Detect which cell encompasses the target text, then output its (x, y) center coordinate. 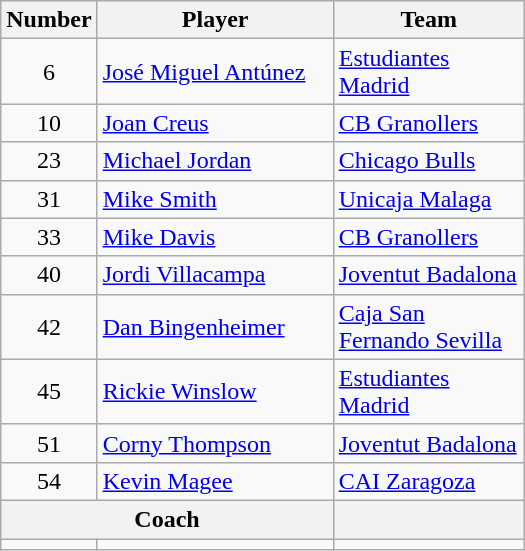
Rickie Winslow (215, 392)
51 (49, 443)
Team (428, 20)
Caja San Fernando Sevilla (428, 326)
Mike Davis (215, 237)
Number (49, 20)
Unicaja Malaga (428, 199)
23 (49, 161)
31 (49, 199)
54 (49, 481)
Jordi Villacampa (215, 275)
Kevin Magee (215, 481)
Michael Jordan (215, 161)
42 (49, 326)
Joan Creus (215, 123)
Mike Smith (215, 199)
Coach (167, 519)
10 (49, 123)
45 (49, 392)
Chicago Bulls (428, 161)
Player (215, 20)
Dan Bingenheimer (215, 326)
33 (49, 237)
40 (49, 275)
Corny Thompson (215, 443)
CAI Zaragoza (428, 481)
José Miguel Antúnez (215, 72)
6 (49, 72)
